Pinpoint the cell where the given text exists, returning its [x, y] midpoint coordinate. 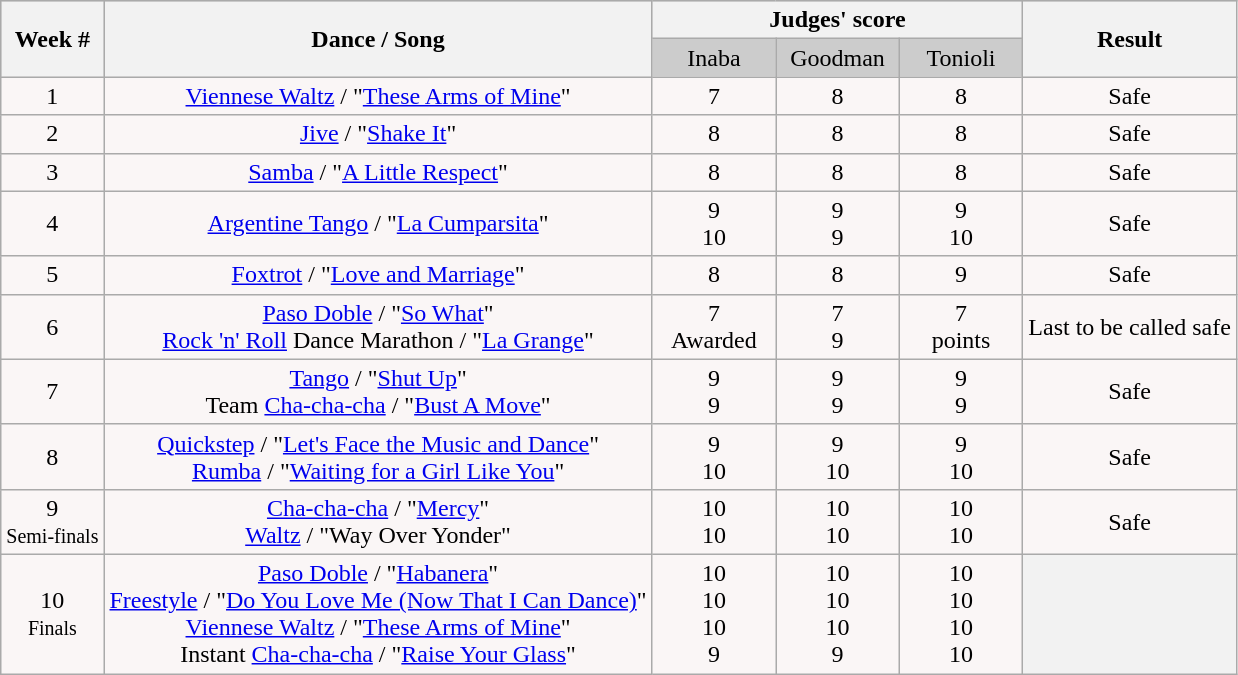
10Finals [52, 614]
10101010 [961, 614]
Week # [52, 39]
9 [961, 275]
Quickstep / "Let's Face the Music and Dance"Rumba / "Waiting for a Girl Like You" [378, 456]
Paso Doble / "So What" Rock 'n' Roll Dance Marathon / "La Grange" [378, 326]
Argentine Tango / "La Cumparsita" [378, 224]
Cha-cha-cha / "Mercy"Waltz / "Way Over Yonder" [378, 522]
Last to be called safe [1130, 326]
7Awarded [714, 326]
Dance / Song [378, 39]
Judges' score [838, 20]
4 [52, 224]
Tango / "Shut Up" Team Cha-cha-cha / "Bust A Move" [378, 392]
Foxtrot / "Love and Marriage" [378, 275]
79 [838, 326]
Samba / "A Little Respect" [378, 172]
6 [52, 326]
Jive / "Shake It" [378, 134]
1 [52, 96]
2 [52, 134]
Tonioli [961, 58]
Result [1130, 39]
3 [52, 172]
7points [961, 326]
5 [52, 275]
9Semi-finals [52, 522]
Goodman [838, 58]
Inaba [714, 58]
Viennese Waltz / "These Arms of Mine" [378, 96]
